From the cell containing the given text, extract its center point as [X, Y] coordinate. 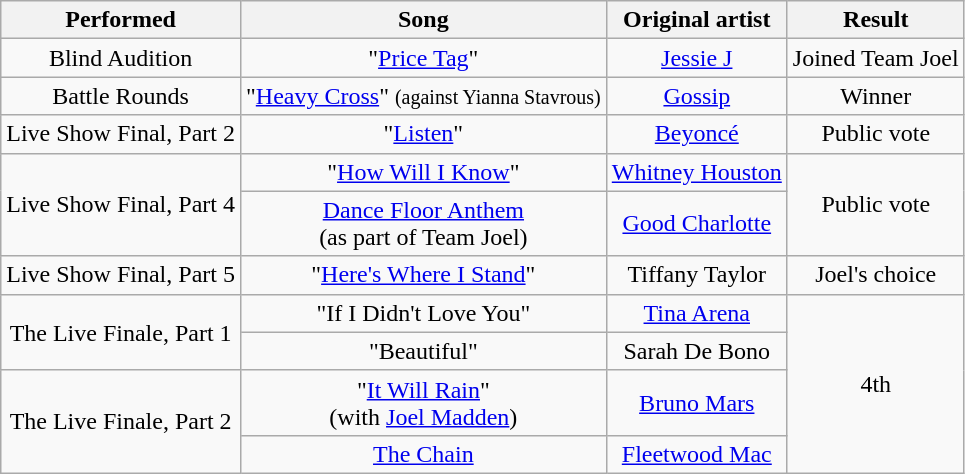
The Chain [423, 454]
The Live Finale, Part 2 [121, 422]
Bruno Mars [696, 402]
Whitney Houston [696, 172]
Winner [876, 96]
Song [423, 20]
"Beautiful" [423, 351]
"It Will Rain" (with Joel Madden) [423, 402]
Tiffany Taylor [696, 275]
Beyoncé [696, 134]
Joel's choice [876, 275]
Performed [121, 20]
Joined Team Joel [876, 58]
"Here's Where I Stand" [423, 275]
"How Will I Know" [423, 172]
Good Charlotte [696, 224]
"Price Tag" [423, 58]
Blind Audition [121, 58]
"Listen" [423, 134]
Jessie J [696, 58]
Dance Floor Anthem(as part of Team Joel) [423, 224]
Live Show Final, Part 4 [121, 204]
4th [876, 384]
Tina Arena [696, 313]
Battle Rounds [121, 96]
"If I Didn't Love You" [423, 313]
Live Show Final, Part 2 [121, 134]
Live Show Final, Part 5 [121, 275]
Gossip [696, 96]
Fleetwood Mac [696, 454]
Result [876, 20]
Sarah De Bono [696, 351]
Original artist [696, 20]
"Heavy Cross" (against Yianna Stavrous) [423, 96]
The Live Finale, Part 1 [121, 332]
